For the text-containing cell, return its midpoint in (x, y) coordinate format. 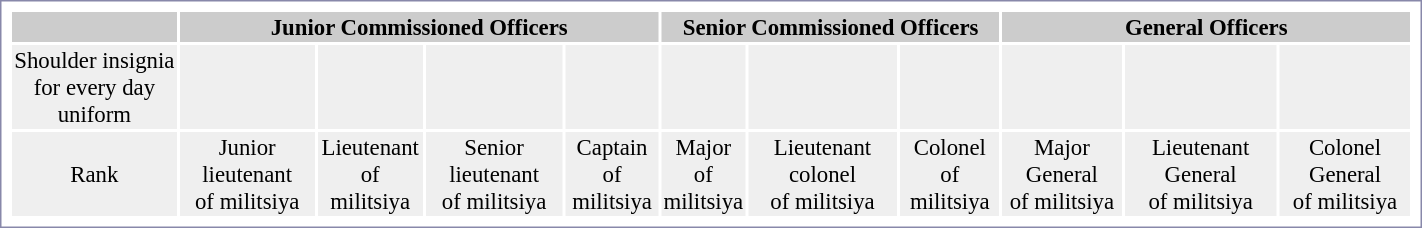
General Officers (1206, 27)
Senior lieutenantof militsiya (494, 174)
Colonelof militsiya (950, 174)
Junior lieutenantof militsiya (248, 174)
Shoulder insigniafor every day uniform (94, 87)
Lieutenant colonelof militsiya (822, 174)
Senior Commissioned Officers (831, 27)
Junior Commissioned Officers (420, 27)
Colonel Generalof militsiya (1345, 174)
Rank (94, 174)
Major ofmilitsiya (704, 174)
Captain ofmilitsiya (612, 174)
Major Generalof militsiya (1062, 174)
Lieutenantof militsiya (370, 174)
Lieutenant Generalof militsiya (1200, 174)
